Scan for the cell matching the given text and deliver its (x, y) coordinate at center. 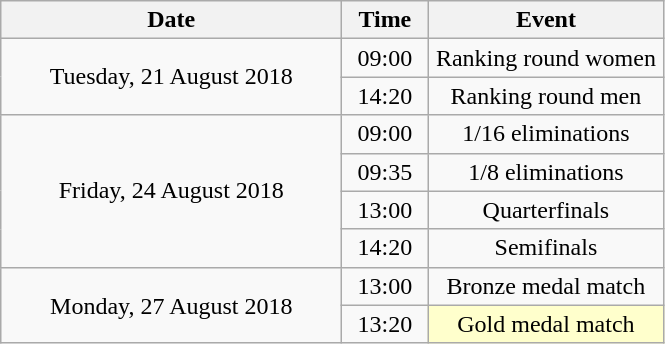
Event (546, 20)
Bronze medal match (546, 286)
Ranking round women (546, 58)
Ranking round men (546, 96)
09:35 (385, 172)
Friday, 24 August 2018 (172, 191)
Tuesday, 21 August 2018 (172, 77)
1/16 eliminations (546, 134)
Time (385, 20)
Gold medal match (546, 324)
1/8 eliminations (546, 172)
Monday, 27 August 2018 (172, 305)
Quarterfinals (546, 210)
Semifinals (546, 248)
13:20 (385, 324)
Date (172, 20)
